For the text-containing cell, return its midpoint in [x, y] coordinate format. 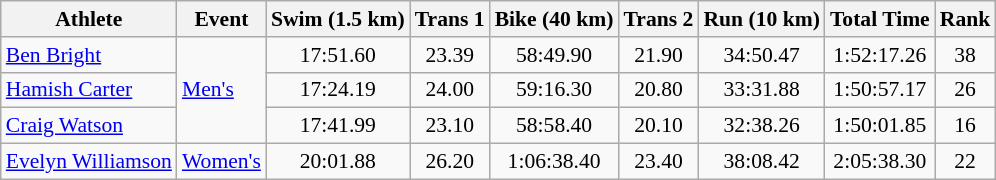
Bike (40 km) [554, 19]
Hamish Carter [89, 90]
1:06:38.40 [554, 162]
26 [966, 90]
1:52:17.26 [880, 55]
23.10 [450, 126]
20:01.88 [338, 162]
17:51.60 [338, 55]
58:49.90 [554, 55]
Total Time [880, 19]
Evelyn Williamson [89, 162]
20.80 [659, 90]
Ben Bright [89, 55]
Trans 1 [450, 19]
32:38.26 [761, 126]
58:58.40 [554, 126]
Event [222, 19]
2:05:38.30 [880, 162]
38 [966, 55]
21.90 [659, 55]
34:50.47 [761, 55]
23.39 [450, 55]
22 [966, 162]
17:24.19 [338, 90]
17:41.99 [338, 126]
24.00 [450, 90]
Run (10 km) [761, 19]
Swim (1.5 km) [338, 19]
Rank [966, 19]
23.40 [659, 162]
Athlete [89, 19]
59:16.30 [554, 90]
Men's [222, 90]
Trans 2 [659, 19]
20.10 [659, 126]
Craig Watson [89, 126]
26.20 [450, 162]
33:31.88 [761, 90]
1:50:01.85 [880, 126]
1:50:57.17 [880, 90]
16 [966, 126]
38:08.42 [761, 162]
Women's [222, 162]
